Determine the (X, Y) coordinate at the center of the cell enclosing the given text.  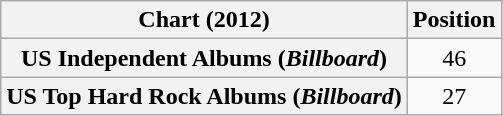
27 (454, 96)
Chart (2012) (204, 20)
Position (454, 20)
US Top Hard Rock Albums (Billboard) (204, 96)
46 (454, 58)
US Independent Albums (Billboard) (204, 58)
